Extract the (X, Y) coordinate from the center of the cell holding the provided text.  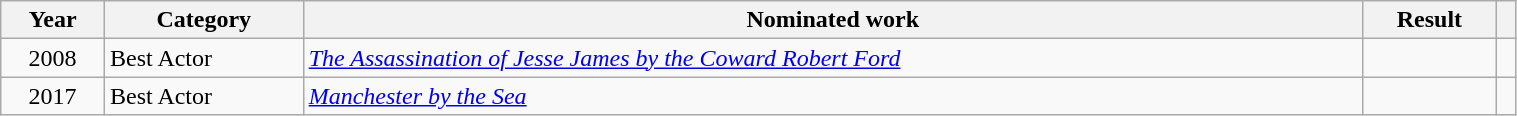
Manchester by the Sea (832, 96)
Nominated work (832, 20)
Category (204, 20)
2008 (53, 58)
Result (1429, 20)
The Assassination of Jesse James by the Coward Robert Ford (832, 58)
Year (53, 20)
2017 (53, 96)
